Return (X, Y) of the center of cell containing provided text 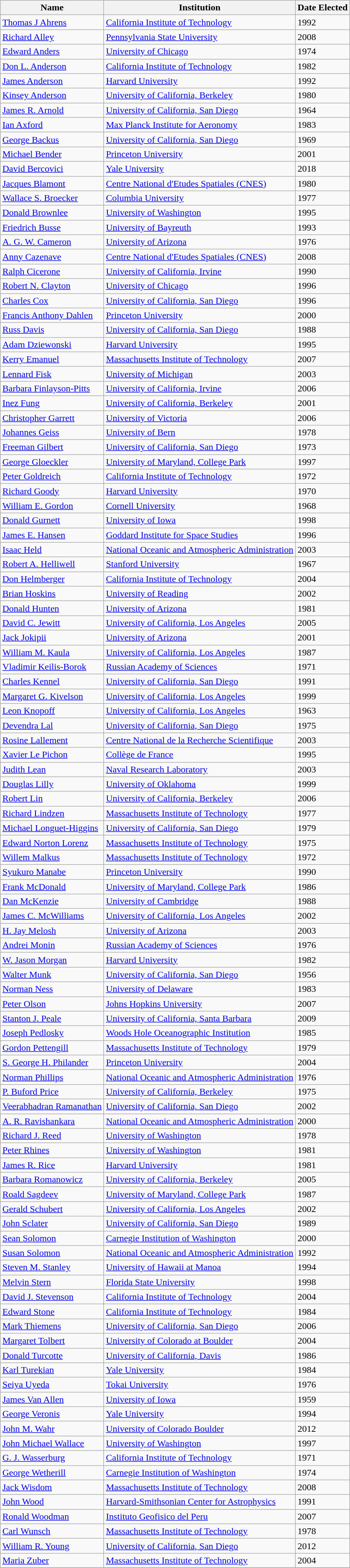
A. R. Ravishankara (52, 1121)
University of California, Davis (200, 1355)
Michael Bender (52, 154)
Ralph Cicerone (52, 271)
Stanford University (200, 564)
A. G. W. Cameron (52, 242)
1968 (323, 506)
Lennard Fisk (52, 374)
Gerald Schubert (52, 1209)
Francis Anthony Dahlen (52, 315)
Syukuro Manabe (52, 872)
University of Oklahoma (200, 784)
Mark Thiemens (52, 1326)
Robert A. Helliwell (52, 564)
Goddard Institute for Space Studies (200, 535)
Donald Gurnett (52, 520)
Frank McDonald (52, 886)
James E. Hansen (52, 535)
Edward Norton Lorenz (52, 843)
Margaret Tolbert (52, 1341)
University of Reading (200, 593)
Ronald Woodman (52, 1516)
1989 (323, 1224)
David J. Stevenson (52, 1297)
Willem Malkus (52, 857)
Margaret G. Kivelson (52, 696)
Stanton J. Peale (52, 1018)
Edward Stone (52, 1311)
Pennsylvania State University (200, 37)
John Sclater (52, 1224)
Kinsey Anderson (52, 95)
Christopher Garrett (52, 418)
Richard Lindzen (52, 813)
Woods Hole Oceanographic Institution (200, 1033)
Name (52, 8)
William E. Gordon (52, 506)
Robert N. Clayton (52, 286)
Donald Turcotte (52, 1355)
James Anderson (52, 81)
Carl Wunsch (52, 1531)
University of Hawaii at Manoa (200, 1267)
Peter Goldreich (52, 476)
Robert Lin (52, 799)
Maria Zuber (52, 1560)
Veerabhadran Ramanathan (52, 1106)
Richard Alley (52, 37)
Jacques Blamont (52, 184)
P. Buford Price (52, 1092)
Don Helmberger (52, 579)
Harvard-Smithsonian Center for Astrophysics (200, 1502)
Friedrich Busse (52, 227)
Sean Solomon (52, 1238)
Edward Anders (52, 52)
2009 (323, 1018)
G. J. Wasserburg (52, 1458)
George Wetherill (52, 1473)
David C. Jewitt (52, 623)
University of California, Santa Barbara (200, 1018)
George Backus (52, 139)
Collège de France (200, 755)
Andrei Monin (52, 945)
Gordon Pettengill (52, 1048)
Johannes Geiss (52, 433)
Freeman Gilbert (52, 447)
John Wood (52, 1502)
1993 (323, 227)
Seiya Uyeda (52, 1385)
Brian Hoskins (52, 593)
Date Elected (323, 8)
Max Planck Institute for Aeronomy (200, 125)
H. Jay Melosh (52, 931)
Johns Hopkins University (200, 1004)
William M. Kaula (52, 652)
Roald Sagdeev (52, 1194)
1969 (323, 139)
Ian Axford (52, 125)
Richard J. Reed (52, 1136)
Rosine Lallement (52, 740)
Donald Hunten (52, 608)
1956 (323, 975)
S. George H. Philander (52, 1062)
Vladimir Keilis-Borok (52, 667)
Institution (200, 8)
1985 (323, 1033)
George Veronis (52, 1414)
Barbara Finlayson-Pitts (52, 388)
Michael Longuet-Higgins (52, 828)
Charles Cox (52, 301)
Walter Munk (52, 975)
Thomas J Ahrens (52, 22)
1963 (323, 711)
University of Michigan (200, 374)
Centre National de la Recherche Scientifique (200, 740)
Susan Solomon (52, 1253)
Donald Brownlee (52, 213)
David Bercovici (52, 169)
Peter Rhines (52, 1150)
Richard Goody (52, 491)
Adam Dziewonski (52, 344)
Wallace S. Broecker (52, 198)
William R. Young (52, 1546)
1973 (323, 447)
Dan McKenzie (52, 901)
University of Bern (200, 433)
Instituto Geofisico del Peru (200, 1516)
Judith Lean (52, 769)
Russ Davis (52, 330)
1964 (323, 110)
Xavier Le Pichon (52, 755)
University of Delaware (200, 989)
John Michael Wallace (52, 1443)
Naval Research Laboratory (200, 769)
University of Cambridge (200, 901)
Leon Knopoff (52, 711)
Devendra Lal (52, 725)
James R. Arnold (52, 110)
Melvin Stern (52, 1282)
1959 (323, 1399)
Barbara Romanowicz (52, 1180)
Charles Kennel (52, 682)
Steven M. Stanley (52, 1267)
John M. Wahr (52, 1429)
Florida State University (200, 1282)
1970 (323, 491)
Jack Wisdom (52, 1487)
Joseph Pedlosky (52, 1033)
W. Jason Morgan (52, 960)
Don L. Anderson (52, 66)
Anny Cazenave (52, 257)
Tokai University (200, 1385)
1967 (323, 564)
University of Colorado Boulder (200, 1429)
Douglas Lilly (52, 784)
Jack Jokipii (52, 637)
Isaac Held (52, 550)
Columbia University (200, 198)
University of Colorado at Boulder (200, 1341)
Peter Olson (52, 1004)
Norman Ness (52, 989)
University of Victoria (200, 418)
James Van Allen (52, 1399)
James C. McWilliams (52, 916)
University of Bayreuth (200, 227)
Kerry Emanuel (52, 359)
George Gloeckler (52, 462)
James R. Rice (52, 1165)
Karl Turekian (52, 1370)
Cornell University (200, 506)
Norman Phillips (52, 1077)
Inez Fung (52, 403)
2018 (323, 169)
